Locate the cell with the specified text and output its [x, y] center coordinate. 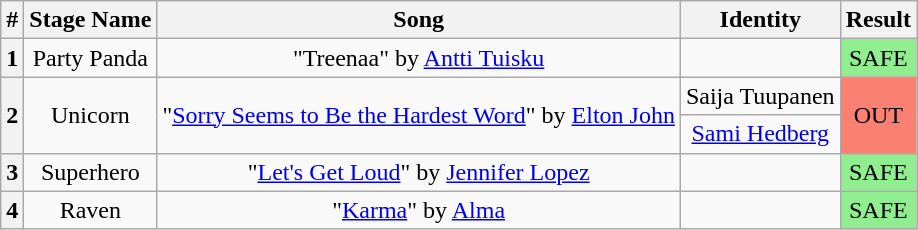
Sami Hedberg [760, 134]
3 [12, 172]
"Let's Get Loud" by Jennifer Lopez [419, 172]
OUT [878, 115]
Saija Tuupanen [760, 96]
Superhero [90, 172]
"Sorry Seems to Be the Hardest Word" by Elton John [419, 115]
Stage Name [90, 20]
Result [878, 20]
Raven [90, 210]
Party Panda [90, 58]
# [12, 20]
"Karma" by Alma [419, 210]
1 [12, 58]
Identity [760, 20]
"Treenaa" by Antti Tuisku [419, 58]
Unicorn [90, 115]
2 [12, 115]
4 [12, 210]
Song [419, 20]
